Search for the cell housing the specified text and yield its (X, Y) center coordinate. 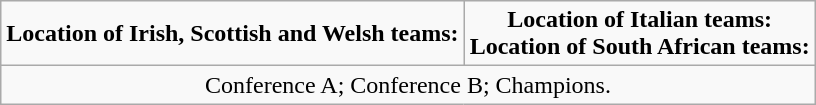
Conference A; Conference B; Champions. (408, 85)
Location of Italian teams: Location of South African teams: (640, 34)
Location of Irish, Scottish and Welsh teams: (232, 34)
